Output the (X, Y) coordinate of the center of the cell containing the given text.  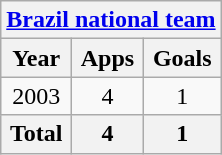
Apps (108, 58)
Goals (182, 58)
Total (36, 134)
2003 (36, 96)
Year (36, 58)
Brazil national team (111, 20)
